Find where the given text appears and provide that cell's center as [x, y] coordinate. 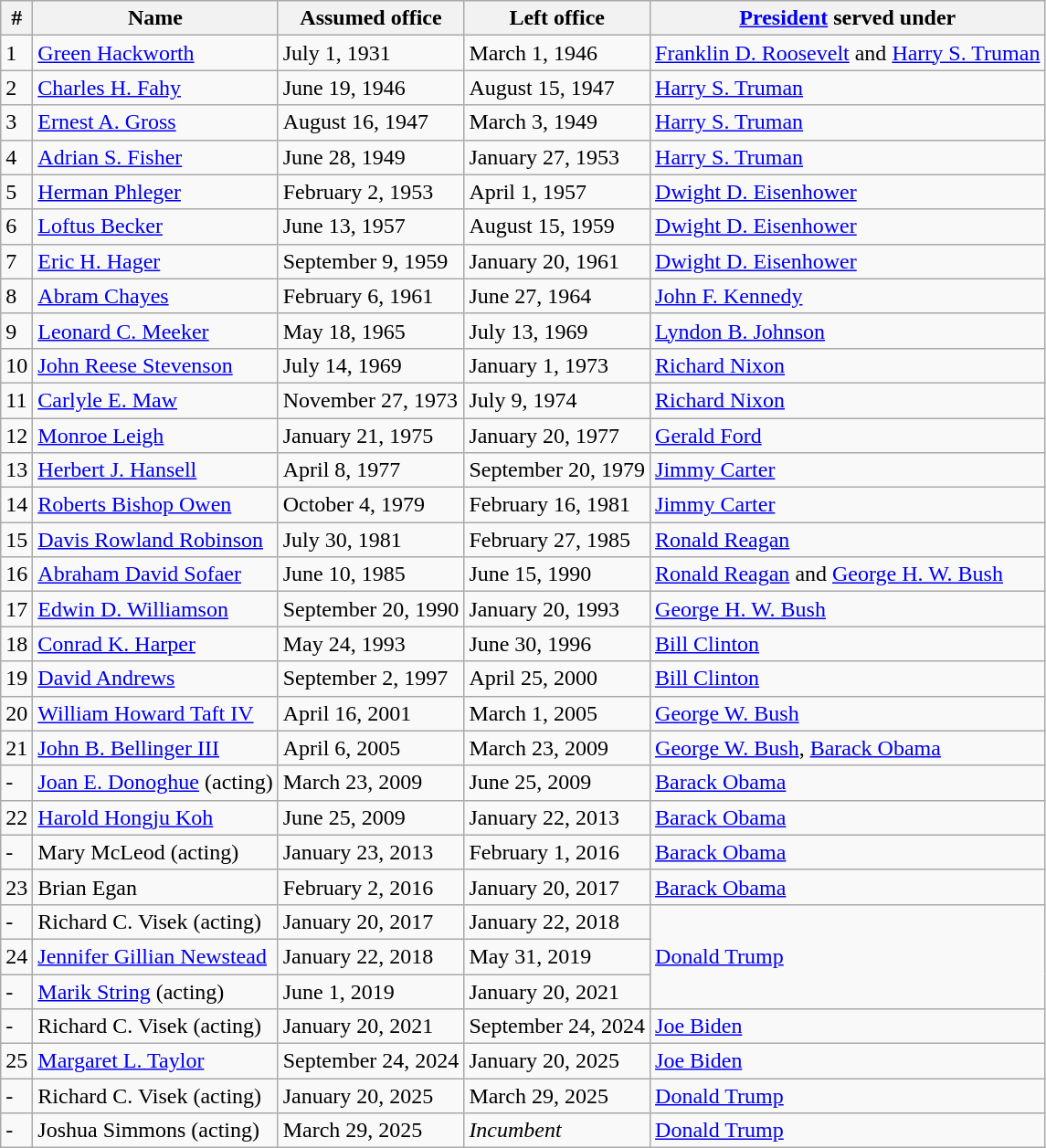
Harold Hongju Koh [155, 817]
February 1, 2016 [557, 852]
January 20, 1993 [557, 609]
June 19, 1946 [371, 88]
24 [16, 956]
Eric H. Hager [155, 261]
Leonard C. Meeker [155, 331]
April 16, 2001 [371, 713]
President served under [848, 18]
July 30, 1981 [371, 540]
George W. Bush [848, 713]
23 [16, 887]
Left office [557, 18]
Carlyle E. Maw [155, 400]
Marik String (acting) [155, 991]
January 20, 1961 [557, 261]
William Howard Taft IV [155, 713]
May 24, 1993 [371, 644]
Green Hackworth [155, 53]
7 [16, 261]
August 16, 1947 [371, 122]
September 20, 1979 [557, 470]
January 22, 2013 [557, 817]
Name [155, 18]
22 [16, 817]
Loftus Becker [155, 226]
Conrad K. Harper [155, 644]
June 15, 1990 [557, 574]
5 [16, 192]
12 [16, 436]
Brian Egan [155, 887]
June 1, 2019 [371, 991]
September 9, 1959 [371, 261]
John Reese Stevenson [155, 365]
Abram Chayes [155, 296]
May 31, 2019 [557, 956]
Franklin D. Roosevelt and Harry S. Truman [848, 53]
January 21, 1975 [371, 436]
June 28, 1949 [371, 157]
April 25, 2000 [557, 679]
2 [16, 88]
September 20, 1990 [371, 609]
9 [16, 331]
David Andrews [155, 679]
Ronald Reagan and George H. W. Bush [848, 574]
11 [16, 400]
April 6, 2005 [371, 748]
November 27, 1973 [371, 400]
Mary McLeod (acting) [155, 852]
June 27, 1964 [557, 296]
February 16, 1981 [557, 505]
Assumed office [371, 18]
19 [16, 679]
January 23, 2013 [371, 852]
3 [16, 122]
Jennifer Gillian Newstead [155, 956]
John B. Bellinger III [155, 748]
August 15, 1947 [557, 88]
6 [16, 226]
George H. W. Bush [848, 609]
Edwin D. Williamson [155, 609]
Herman Phleger [155, 192]
February 27, 1985 [557, 540]
13 [16, 470]
February 2, 1953 [371, 192]
# [16, 18]
4 [16, 157]
June 30, 1996 [557, 644]
Herbert J. Hansell [155, 470]
July 1, 1931 [371, 53]
10 [16, 365]
June 13, 1957 [371, 226]
August 15, 1959 [557, 226]
January 20, 1977 [557, 436]
John F. Kennedy [848, 296]
Charles H. Fahy [155, 88]
Gerald Ford [848, 436]
October 4, 1979 [371, 505]
George W. Bush, Barack Obama [848, 748]
March 1, 2005 [557, 713]
Joan E. Donoghue (acting) [155, 783]
16 [16, 574]
July 14, 1969 [371, 365]
20 [16, 713]
Ronald Reagan [848, 540]
15 [16, 540]
Lyndon B. Johnson [848, 331]
April 1, 1957 [557, 192]
1 [16, 53]
Roberts Bishop Owen [155, 505]
February 2, 2016 [371, 887]
Davis Rowland Robinson [155, 540]
July 9, 1974 [557, 400]
25 [16, 1061]
14 [16, 505]
17 [16, 609]
July 13, 1969 [557, 331]
January 1, 1973 [557, 365]
March 1, 1946 [557, 53]
21 [16, 748]
18 [16, 644]
Adrian S. Fisher [155, 157]
March 3, 1949 [557, 122]
Joshua Simmons (acting) [155, 1131]
January 27, 1953 [557, 157]
September 2, 1997 [371, 679]
Abraham David Sofaer [155, 574]
Margaret L. Taylor [155, 1061]
Monroe Leigh [155, 436]
April 8, 1977 [371, 470]
Ernest A. Gross [155, 122]
May 18, 1965 [371, 331]
Incumbent [557, 1131]
February 6, 1961 [371, 296]
8 [16, 296]
June 10, 1985 [371, 574]
